Output the [X, Y] coordinate of the center of the cell containing the given text.  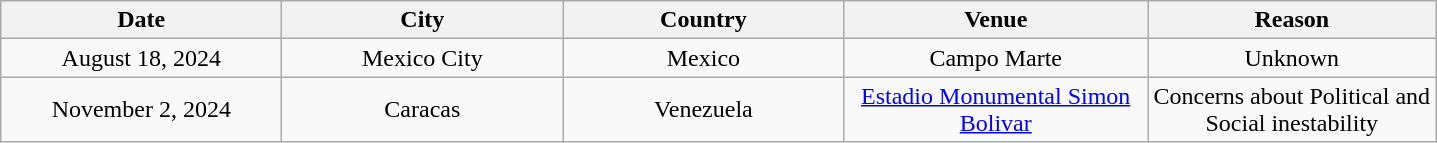
Venezuela [704, 110]
Estadio Monumental Simon Bolivar [996, 110]
November 2, 2024 [142, 110]
August 18, 2024 [142, 58]
Venue [996, 20]
Date [142, 20]
City [422, 20]
Unknown [1292, 58]
Campo Marte [996, 58]
Mexico [704, 58]
Mexico City [422, 58]
Caracas [422, 110]
Reason [1292, 20]
Country [704, 20]
Concerns about Political and Social inestability [1292, 110]
